Determine the (x, y) coordinate at the center of the cell enclosing the given text.  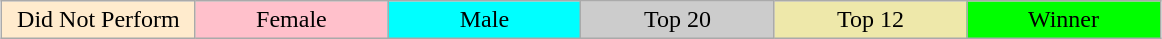
Did Not Perform (98, 20)
Female (292, 20)
Top 20 (678, 20)
Male (484, 20)
Winner (1064, 20)
Top 12 (870, 20)
